Detect which cell encompasses the target text, then output its (X, Y) center coordinate. 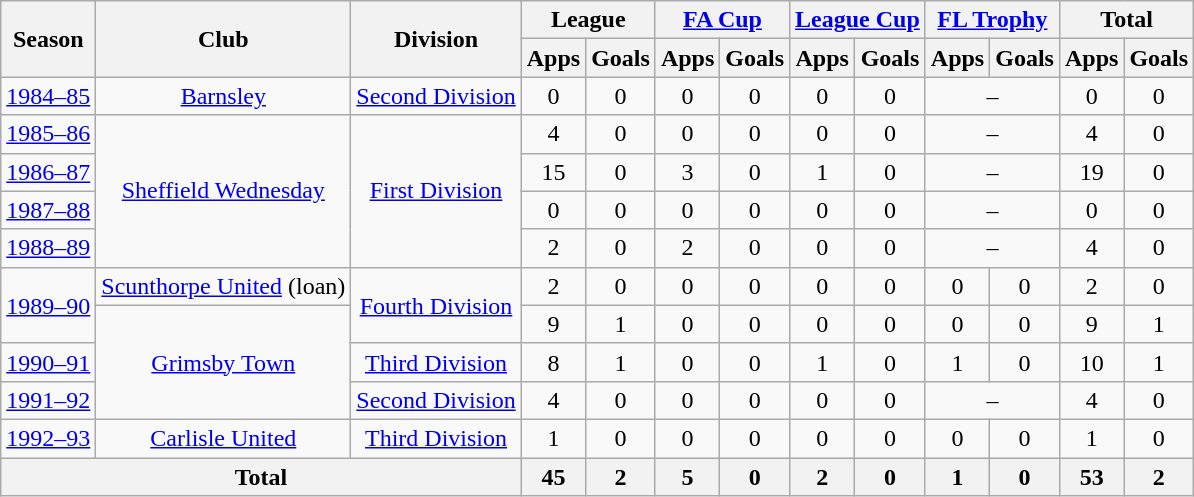
League (588, 20)
Scunthorpe United (loan) (224, 286)
8 (553, 362)
1986–87 (48, 172)
1985–86 (48, 134)
Division (436, 39)
10 (1091, 362)
Club (224, 39)
1991–92 (48, 400)
5 (687, 477)
45 (553, 477)
Sheffield Wednesday (224, 191)
1987–88 (48, 210)
First Division (436, 191)
Carlisle United (224, 438)
53 (1091, 477)
FL Trophy (992, 20)
1988–89 (48, 248)
1992–93 (48, 438)
1984–85 (48, 96)
FA Cup (722, 20)
Grimsby Town (224, 362)
3 (687, 172)
Barnsley (224, 96)
1990–91 (48, 362)
League Cup (858, 20)
19 (1091, 172)
15 (553, 172)
Season (48, 39)
1989–90 (48, 305)
Fourth Division (436, 305)
